Extract the (X, Y) coordinate from the center of the cell holding the provided text.  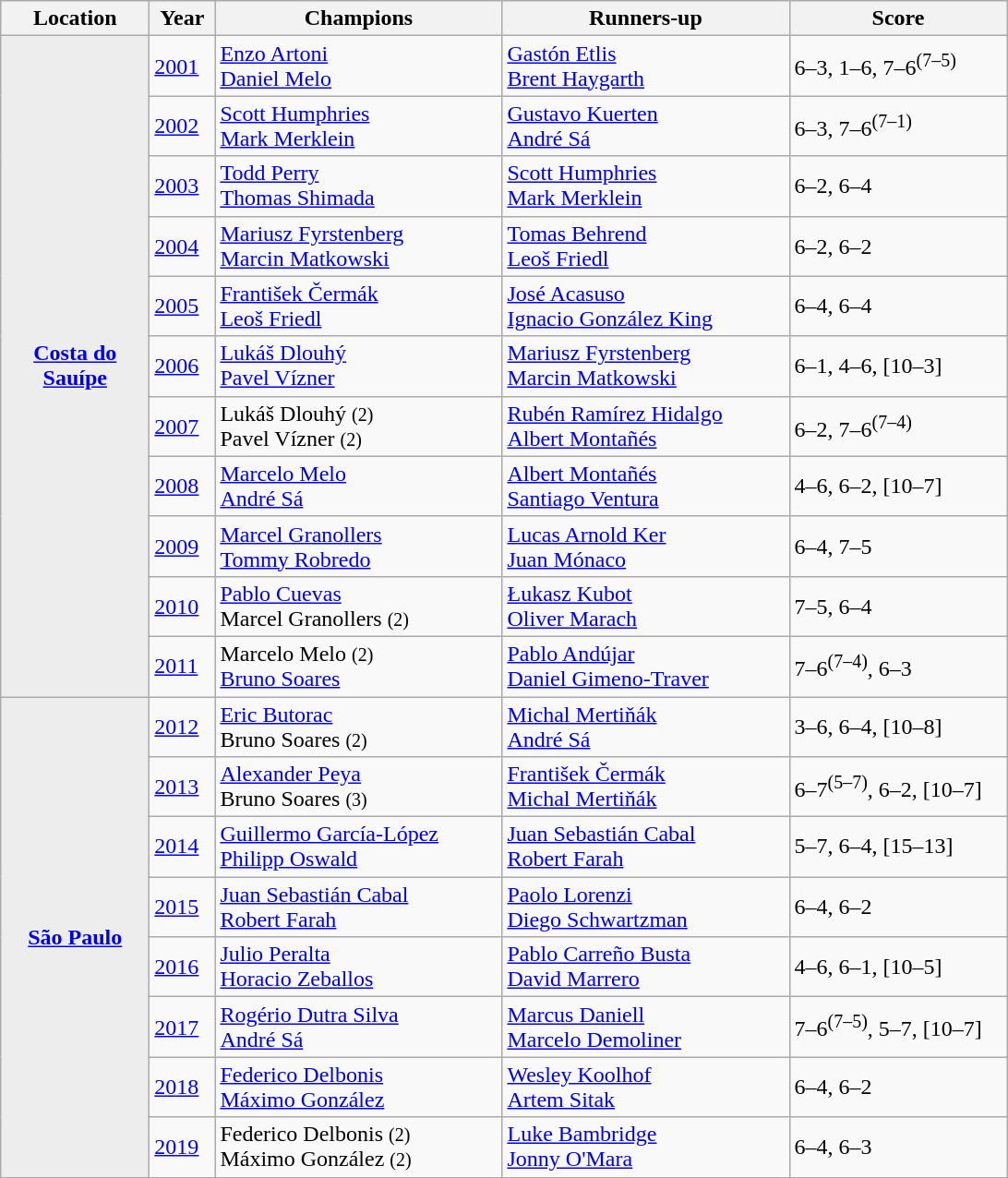
4–6, 6–2, [10–7] (898, 486)
Enzo Artoni Daniel Melo (358, 66)
Gustavo Kuerten André Sá (646, 126)
6–4, 7–5 (898, 547)
Tomas Behrend Leoš Friedl (646, 246)
Pablo Andújar Daniel Gimeno-Traver (646, 667)
6–2, 7–6(7–4) (898, 427)
São Paulo (76, 936)
4–6, 6–1, [10–5] (898, 968)
Champions (358, 18)
6–4, 6–3 (898, 1147)
Łukasz Kubot Oliver Marach (646, 606)
2002 (183, 126)
6–2, 6–4 (898, 186)
Michal Mertiňák André Sá (646, 726)
6–3, 1–6, 7–6(7–5) (898, 66)
2008 (183, 486)
Todd Perry Thomas Shimada (358, 186)
Alexander Peya Bruno Soares (3) (358, 787)
Lukáš Dlouhý (2) Pavel Vízner (2) (358, 427)
Location (76, 18)
2001 (183, 66)
Marcelo Melo (2) Bruno Soares (358, 667)
Julio Peralta Horacio Zeballos (358, 968)
6–7(5–7), 6–2, [10–7] (898, 787)
Rogério Dutra Silva André Sá (358, 1027)
7–6(7–4), 6–3 (898, 667)
Pablo Cuevas Marcel Granollers (2) (358, 606)
František Čermák Leoš Friedl (358, 307)
2016 (183, 968)
Marcel Granollers Tommy Robredo (358, 547)
2006 (183, 366)
Luke Bambridge Jonny O'Mara (646, 1147)
Federico Delbonis (2) Máximo González (2) (358, 1147)
2011 (183, 667)
Pablo Carreño Busta David Marrero (646, 968)
6–1, 4–6, [10–3] (898, 366)
Lucas Arnold Ker Juan Mónaco (646, 547)
2005 (183, 307)
2003 (183, 186)
2007 (183, 427)
6–2, 6–2 (898, 246)
Albert Montañés Santiago Ventura (646, 486)
3–6, 6–4, [10–8] (898, 726)
Lukáš Dlouhý Pavel Vízner (358, 366)
Runners-up (646, 18)
2018 (183, 1088)
7–6(7–5), 5–7, [10–7] (898, 1027)
Costa do Sauípe (76, 367)
Guillermo García-López Philipp Oswald (358, 847)
2013 (183, 787)
6–3, 7–6(7–1) (898, 126)
2014 (183, 847)
Score (898, 18)
Wesley Koolhof Artem Sitak (646, 1088)
2019 (183, 1147)
6–4, 6–4 (898, 307)
Federico Delbonis Máximo González (358, 1088)
2017 (183, 1027)
7–5, 6–4 (898, 606)
Marcus Daniell Marcelo Demoliner (646, 1027)
Gastón Etlis Brent Haygarth (646, 66)
František Čermák Michal Mertiňák (646, 787)
Eric Butorac Bruno Soares (2) (358, 726)
5–7, 6–4, [15–13] (898, 847)
Paolo Lorenzi Diego Schwartzman (646, 907)
2009 (183, 547)
José Acasuso Ignacio González King (646, 307)
2004 (183, 246)
Year (183, 18)
2012 (183, 726)
Marcelo Melo André Sá (358, 486)
2015 (183, 907)
2010 (183, 606)
Rubén Ramírez Hidalgo Albert Montañés (646, 427)
